Scan for the cell matching the given text and deliver its (x, y) coordinate at center. 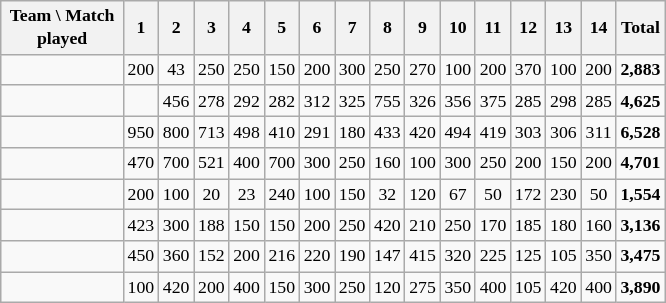
1,554 (640, 194)
275 (422, 288)
494 (458, 132)
216 (282, 256)
370 (528, 70)
220 (316, 256)
450 (140, 256)
2,883 (640, 70)
278 (212, 100)
270 (422, 70)
32 (388, 194)
1 (140, 28)
190 (352, 256)
3,890 (640, 288)
13 (564, 28)
67 (458, 194)
2 (176, 28)
20 (212, 194)
755 (388, 100)
185 (528, 226)
188 (212, 226)
12 (528, 28)
3,136 (640, 226)
230 (564, 194)
4,625 (640, 100)
713 (212, 132)
240 (282, 194)
6,528 (640, 132)
312 (316, 100)
291 (316, 132)
4,701 (640, 162)
470 (140, 162)
23 (246, 194)
375 (492, 100)
415 (422, 256)
360 (176, 256)
311 (598, 132)
3,475 (640, 256)
298 (564, 100)
152 (212, 256)
950 (140, 132)
356 (458, 100)
170 (492, 226)
9 (422, 28)
225 (492, 256)
498 (246, 132)
456 (176, 100)
43 (176, 70)
4 (246, 28)
292 (246, 100)
800 (176, 132)
282 (282, 100)
Team \ Match played (62, 28)
325 (352, 100)
7 (352, 28)
410 (282, 132)
147 (388, 256)
320 (458, 256)
433 (388, 132)
14 (598, 28)
419 (492, 132)
6 (316, 28)
8 (388, 28)
172 (528, 194)
423 (140, 226)
326 (422, 100)
Total (640, 28)
303 (528, 132)
521 (212, 162)
210 (422, 226)
10 (458, 28)
306 (564, 132)
5 (282, 28)
125 (528, 256)
3 (212, 28)
11 (492, 28)
